Find where the given text appears and provide that cell's center as (X, Y) coordinate. 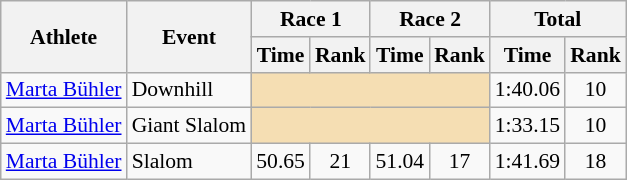
21 (340, 162)
Athlete (64, 36)
Race 1 (310, 19)
Total (558, 19)
Event (190, 36)
50.65 (280, 162)
Giant Slalom (190, 126)
1:33.15 (528, 126)
18 (596, 162)
Downhill (190, 90)
17 (460, 162)
51.04 (400, 162)
Slalom (190, 162)
1:40.06 (528, 90)
Race 2 (430, 19)
1:41.69 (528, 162)
